Search for the cell housing the specified text and yield its (x, y) center coordinate. 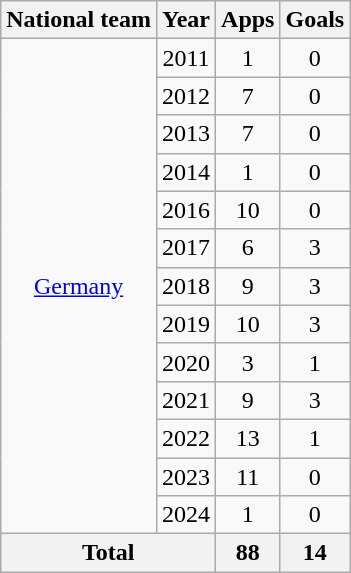
2013 (186, 134)
2020 (186, 362)
Year (186, 20)
2021 (186, 400)
2016 (186, 210)
2019 (186, 324)
13 (248, 438)
6 (248, 248)
2018 (186, 286)
88 (248, 553)
2017 (186, 248)
2014 (186, 172)
2011 (186, 58)
Apps (248, 20)
Goals (315, 20)
2024 (186, 515)
2022 (186, 438)
National team (79, 20)
Total (108, 553)
11 (248, 477)
Germany (79, 286)
2012 (186, 96)
14 (315, 553)
2023 (186, 477)
